For the text-containing cell, return its midpoint in (X, Y) coordinate format. 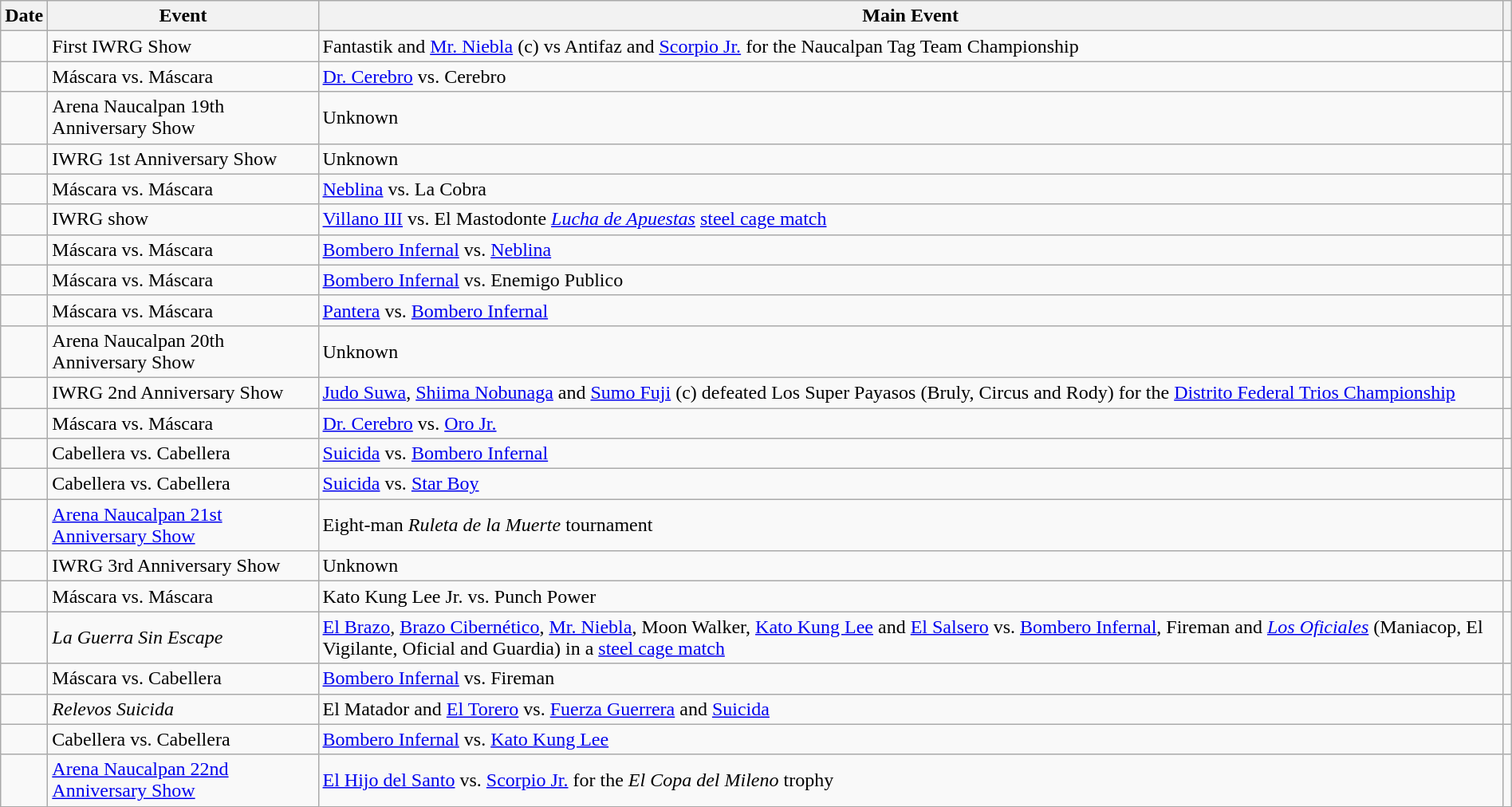
Eight-man Ruleta de la Muerte tournament (911, 525)
Kato Kung Lee Jr. vs. Punch Power (911, 596)
El Hijo del Santo vs. Scorpio Jr. for the El Copa del Mileno trophy (911, 780)
Date (24, 16)
Main Event (911, 16)
Bombero Infernal vs. Fireman (911, 679)
La Guerra Sin Escape (183, 638)
IWRG 1st Anniversary Show (183, 159)
Neblina vs. La Cobra (911, 189)
Dr. Cerebro vs. Cerebro (911, 77)
Bombero Infernal vs. Neblina (911, 250)
Event (183, 16)
IWRG 2nd Anniversary Show (183, 392)
Arena Naucalpan 19th Anniversary Show (183, 118)
First IWRG Show (183, 46)
IWRG show (183, 219)
El Matador and El Torero vs. Fuerza Guerrera and Suicida (911, 709)
Bombero Infernal vs. Enemigo Publico (911, 280)
Dr. Cerebro vs. Oro Jr. (911, 423)
Suicida vs. Bombero Infernal (911, 454)
Judo Suwa, Shiima Nobunaga and Sumo Fuji (c) defeated Los Super Payasos (Bruly, Circus and Rody) for the Distrito Federal Trios Championship (911, 392)
Arena Naucalpan 21st Anniversary Show (183, 525)
IWRG 3rd Anniversary Show (183, 566)
Pantera vs. Bombero Infernal (911, 310)
Bombero Infernal vs. Kato Kung Lee (911, 739)
Máscara vs. Cabellera (183, 679)
Fantastik and Mr. Niebla (c) vs Antifaz and Scorpio Jr. for the Naucalpan Tag Team Championship (911, 46)
Arena Naucalpan 20th Anniversary Show (183, 351)
Relevos Suicida (183, 709)
Arena Naucalpan 22nd Anniversary Show (183, 780)
Suicida vs. Star Boy (911, 484)
Villano III vs. El Mastodonte Lucha de Apuestas steel cage match (911, 219)
